Return [x, y] of the center of cell containing provided text 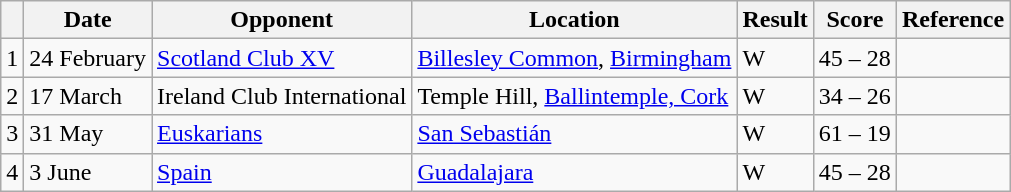
Billesley Common, Birmingham [574, 58]
3 [12, 134]
Ireland Club International [282, 96]
Reference [952, 20]
Opponent [282, 20]
Date [88, 20]
17 March [88, 96]
61 – 19 [854, 134]
1 [12, 58]
3 June [88, 172]
24 February [88, 58]
2 [12, 96]
Result [775, 20]
Scotland Club XV [282, 58]
Guadalajara [574, 172]
Location [574, 20]
31 May [88, 134]
Euskarians [282, 134]
34 – 26 [854, 96]
Score [854, 20]
4 [12, 172]
Spain [282, 172]
San Sebastián [574, 134]
Temple Hill, Ballintemple, Cork [574, 96]
